Return [x, y] of the center of cell containing provided text 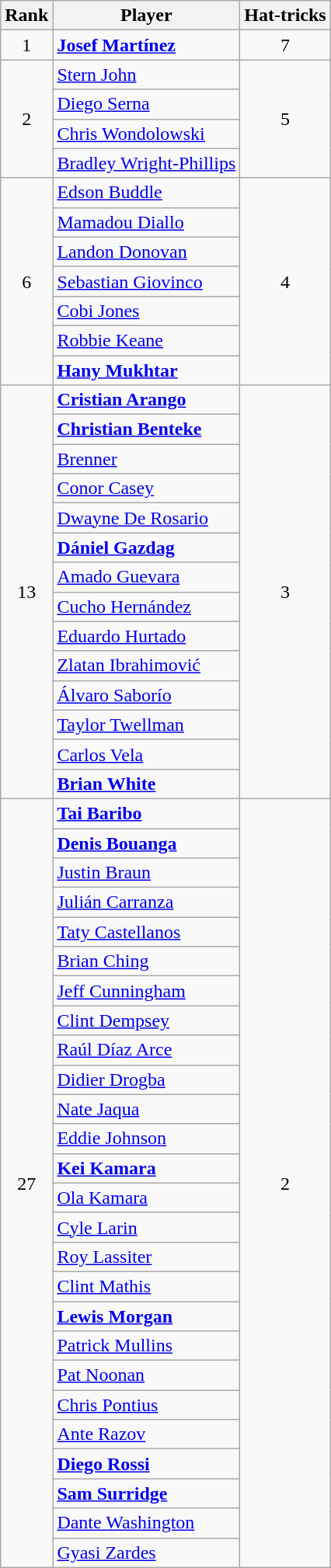
Taty Castellanos [146, 932]
Mamadou Diallo [146, 222]
Dániel Gazdag [146, 548]
Chris Pontius [146, 1405]
13 [26, 592]
Pat Noonan [146, 1375]
6 [26, 281]
Denis Bouanga [146, 843]
Brian Ching [146, 961]
Stern John [146, 75]
Justin Braun [146, 873]
Jeff Cunningham [146, 991]
Brian White [146, 784]
Hat-tricks [285, 16]
Tai Baribo [146, 813]
Didier Drogba [146, 1080]
Diego Rossi [146, 1464]
Robbie Keane [146, 340]
3 [285, 592]
Julián Carranza [146, 902]
Player [146, 16]
Clint Mathis [146, 1286]
Roy Lassiter [146, 1257]
Cristian Arango [146, 400]
Eddie Johnson [146, 1139]
Patrick Mullins [146, 1346]
Álvaro Saborío [146, 695]
Nate Jaqua [146, 1109]
Diego Serna [146, 104]
Brenner [146, 459]
Amado Guevara [146, 577]
Taylor Twellman [146, 725]
Conor Casey [146, 488]
Cobi Jones [146, 311]
Carlos Vela [146, 754]
Christian Benteke [146, 429]
Rank [26, 16]
Sam Surridge [146, 1493]
Bradley Wright-Phillips [146, 163]
Sebastian Giovinco [146, 281]
Chris Wondolowski [146, 134]
Zlatan Ibrahimović [146, 666]
Gyasi Zardes [146, 1552]
Eduardo Hurtado [146, 636]
Lewis Morgan [146, 1316]
Ola Kamara [146, 1198]
Clint Dempsey [146, 1020]
Cucho Hernández [146, 607]
1 [26, 45]
27 [26, 1183]
Josef Martínez [146, 45]
Hany Mukhtar [146, 370]
Dwayne De Rosario [146, 518]
Ante Razov [146, 1434]
Raúl Díaz Arce [146, 1050]
Kei Kamara [146, 1168]
Cyle Larin [146, 1227]
Landon Donovan [146, 252]
Edson Buddle [146, 193]
7 [285, 45]
4 [285, 281]
Dante Washington [146, 1523]
5 [285, 119]
